For the text-containing cell, return its midpoint in [x, y] coordinate format. 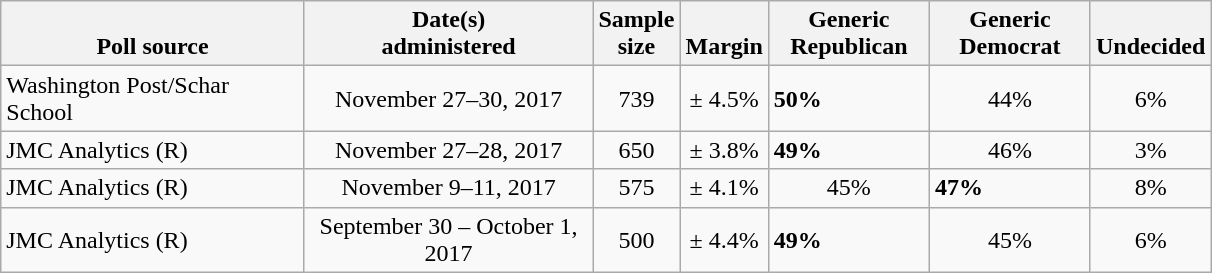
November 27–30, 2017 [448, 98]
GenericRepublican [848, 34]
50% [848, 98]
Margin [724, 34]
Washington Post/Schar School [153, 98]
575 [636, 188]
± 4.5% [724, 98]
650 [636, 150]
44% [1010, 98]
September 30 – October 1, 2017 [448, 240]
Undecided [1150, 34]
Poll source [153, 34]
± 4.4% [724, 240]
Date(s)administered [448, 34]
± 4.1% [724, 188]
47% [1010, 188]
GenericDemocrat [1010, 34]
500 [636, 240]
Samplesize [636, 34]
3% [1150, 150]
± 3.8% [724, 150]
8% [1150, 188]
November 9–11, 2017 [448, 188]
November 27–28, 2017 [448, 150]
739 [636, 98]
46% [1010, 150]
